Extract the (X, Y) coordinate from the center of the cell holding the provided text.  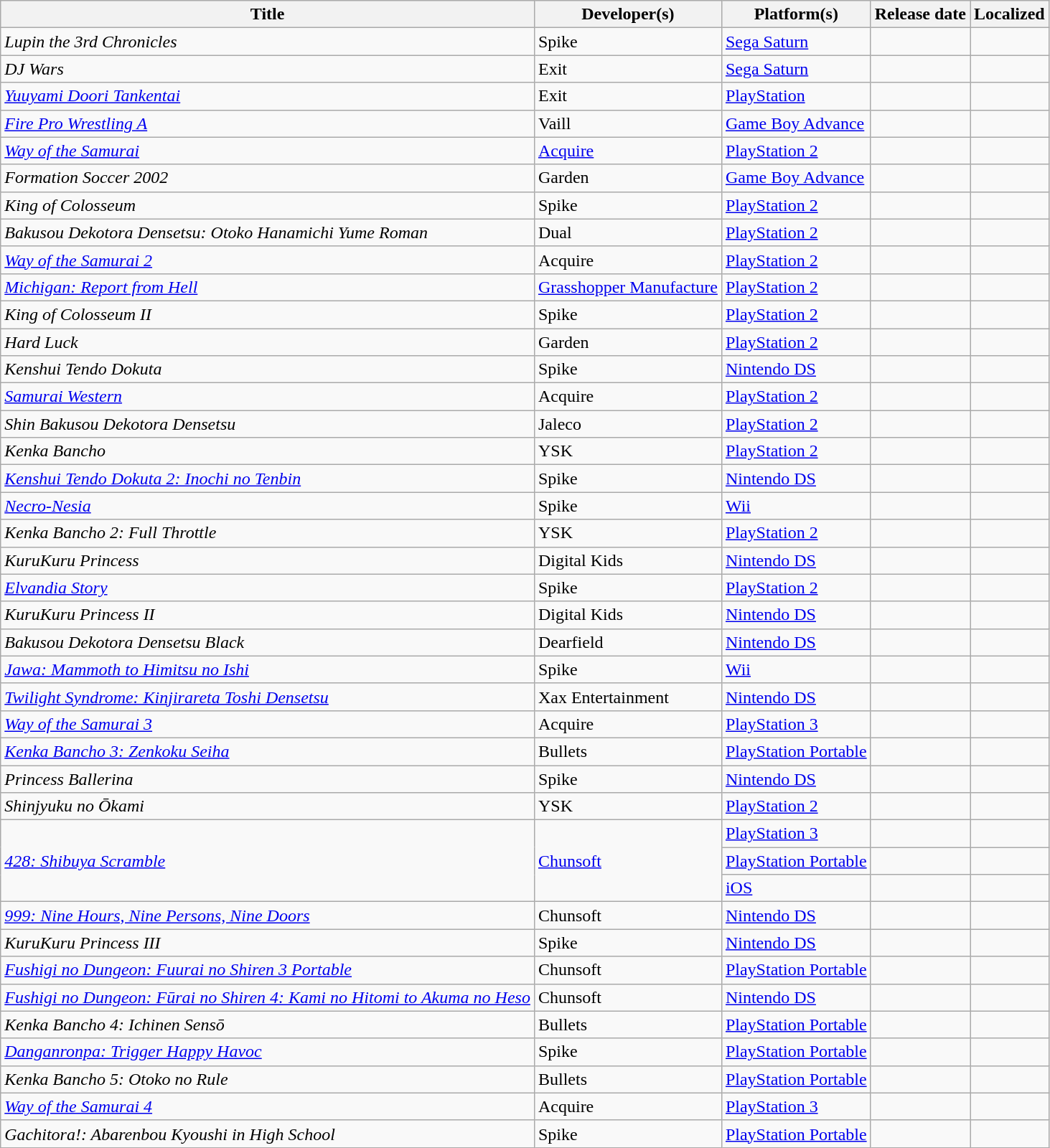
Kenka Bancho 2: Full Throttle (268, 533)
Kenka Bancho (268, 451)
Dual (627, 232)
Gachitora!: Abarenbou Kyoushi in High School (268, 1134)
Hard Luck (268, 342)
Danganronpa: Trigger Happy Havoc (268, 1052)
KuruKuru Princess (268, 560)
Developer(s) (627, 14)
Kenka Bancho 3: Zenkoku Seiha (268, 751)
Shinjyuku no Ōkami (268, 806)
DJ Wars (268, 69)
Kenshui Tendo Dokuta 2: Inochi no Tenbin (268, 479)
Platform(s) (796, 14)
Elvandia Story (268, 588)
King of Colosseum II (268, 314)
Title (268, 14)
Lupin the 3rd Chronicles (268, 42)
Bakusou Dekotora Densetsu: Otoko Hanamichi Yume Roman (268, 232)
999: Nine Hours, Nine Persons, Nine Doors (268, 916)
Necro-Nesia (268, 506)
428: Shibuya Scramble (268, 861)
Kenka Bancho 4: Ichinen Sensō (268, 1025)
iOS (796, 888)
Fushigi no Dungeon: Fuurai no Shiren 3 Portable (268, 970)
Formation Soccer 2002 (268, 178)
Release date (920, 14)
Samurai Western (268, 397)
Way of the Samurai (268, 151)
Way of the Samurai 4 (268, 1106)
Fire Pro Wrestling A (268, 123)
Michigan: Report from Hell (268, 287)
Jawa: Mammoth to Himitsu no Ishi (268, 669)
Fushigi no Dungeon: Fūrai no Shiren 4: Kami no Hitomi to Akuma no Heso (268, 997)
Way of the Samurai 2 (268, 260)
Bakusou Dekotora Densetsu Black (268, 642)
Vaill (627, 123)
KuruKuru Princess II (268, 615)
Kenka Bancho 5: Otoko no Rule (268, 1079)
Jaleco (627, 424)
KuruKuru Princess III (268, 943)
Kenshui Tendo Dokuta (268, 370)
Xax Entertainment (627, 697)
Localized (1010, 14)
Princess Ballerina (268, 778)
Twilight Syndrome: Kinjirareta Toshi Densetsu (268, 697)
Grasshopper Manufacture (627, 287)
Way of the Samurai 3 (268, 724)
Yuuyami Doori Tankentai (268, 96)
Dearfield (627, 642)
Shin Bakusou Dekotora Densetsu (268, 424)
PlayStation (796, 96)
King of Colosseum (268, 205)
